For the text-containing cell, return its midpoint in (x, y) coordinate format. 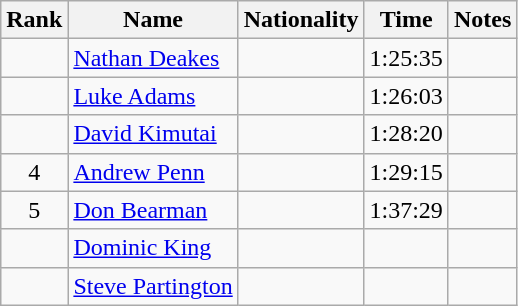
Don Bearman (153, 210)
1:25:35 (406, 58)
1:28:20 (406, 134)
Name (153, 20)
David Kimutai (153, 134)
Notes (482, 20)
1:29:15 (406, 172)
Nationality (301, 20)
Andrew Penn (153, 172)
Dominic King (153, 248)
Rank (34, 20)
Time (406, 20)
1:26:03 (406, 96)
1:37:29 (406, 210)
4 (34, 172)
5 (34, 210)
Nathan Deakes (153, 58)
Steve Partington (153, 286)
Luke Adams (153, 96)
